Provide the [x, y] coordinate of the cell's center where the given text is located.  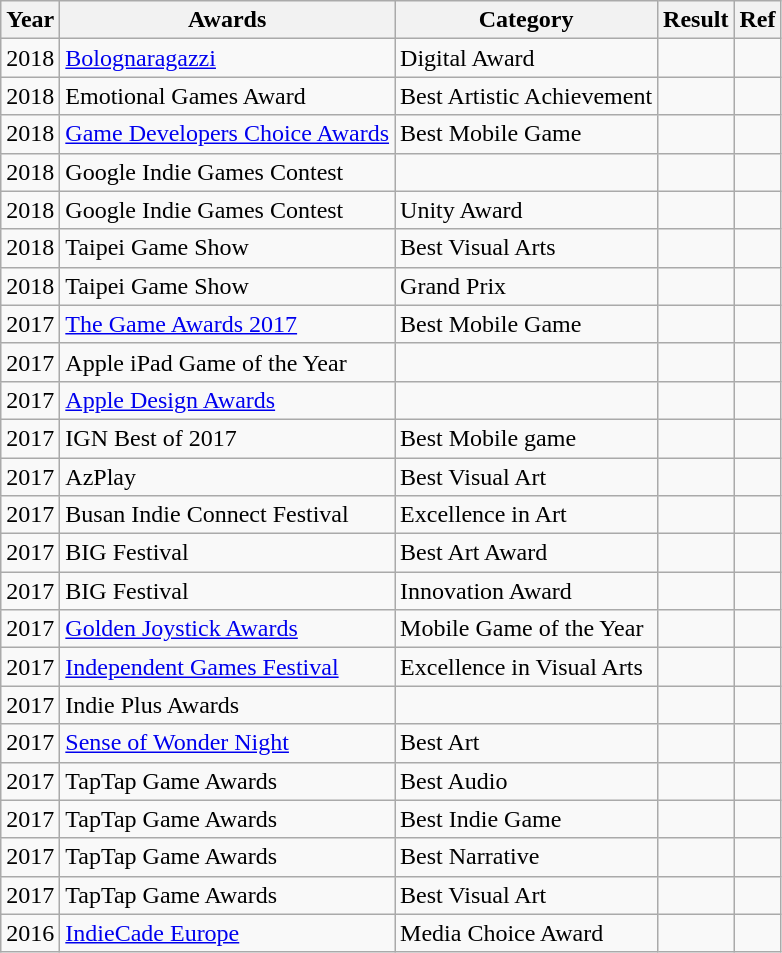
Bolognaragazzi [228, 58]
Sense of Wonder Night [228, 743]
Best Artistic Achievement [526, 96]
Best Visual Arts [526, 248]
Innovation Award [526, 591]
Best Art Award [526, 553]
Apple iPad Game of the Year [228, 362]
Best Narrative [526, 857]
Ref [758, 20]
Digital Award [526, 58]
Busan Indie Connect Festival [228, 515]
The Game Awards 2017 [228, 324]
Excellence in Art [526, 515]
Game Developers Choice Awards [228, 134]
Independent Games Festival [228, 667]
Unity Award [526, 210]
Mobile Game of the Year [526, 629]
IGN Best of 2017 [228, 438]
Emotional Games Award [228, 96]
Awards [228, 20]
Year [30, 20]
Result [696, 20]
Best Mobile game [526, 438]
2016 [30, 933]
Excellence in Visual Arts [526, 667]
Best Indie Game [526, 819]
IndieCade Europe [228, 933]
Media Choice Award [526, 933]
AzPlay [228, 477]
Golden Joystick Awards [228, 629]
Grand Prix [526, 286]
Best Audio [526, 781]
Indie Plus Awards [228, 705]
Best Art [526, 743]
Apple Design Awards [228, 400]
Category [526, 20]
